Determine the (X, Y) coordinate at the center of the cell enclosing the given text.  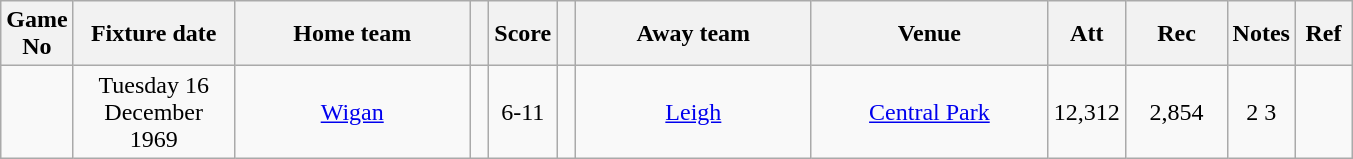
Notes (1261, 34)
Central Park (929, 112)
Wigan (352, 112)
2 3 (1261, 112)
Game No (37, 34)
Leigh (693, 112)
Away team (693, 34)
Score (523, 34)
Ref (1323, 34)
Fixture date (154, 34)
Home team (352, 34)
2,854 (1176, 112)
Tuesday 16 December 1969 (154, 112)
Rec (1176, 34)
Att (1086, 34)
6-11 (523, 112)
12,312 (1086, 112)
Venue (929, 34)
